Return (x, y) of the center of cell containing provided text 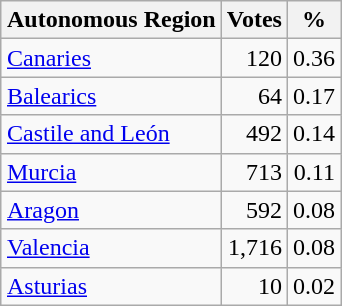
0.02 (314, 286)
% (314, 20)
Canaries (111, 58)
Balearics (111, 96)
Asturias (111, 286)
Autonomous Region (111, 20)
Castile and León (111, 134)
Murcia (111, 172)
10 (254, 286)
Valencia (111, 248)
1,716 (254, 248)
Votes (254, 20)
0.17 (314, 96)
713 (254, 172)
492 (254, 134)
0.36 (314, 58)
0.11 (314, 172)
120 (254, 58)
64 (254, 96)
Aragon (111, 210)
592 (254, 210)
0.14 (314, 134)
